Pinpoint the cell where the given text exists, returning its (x, y) midpoint coordinate. 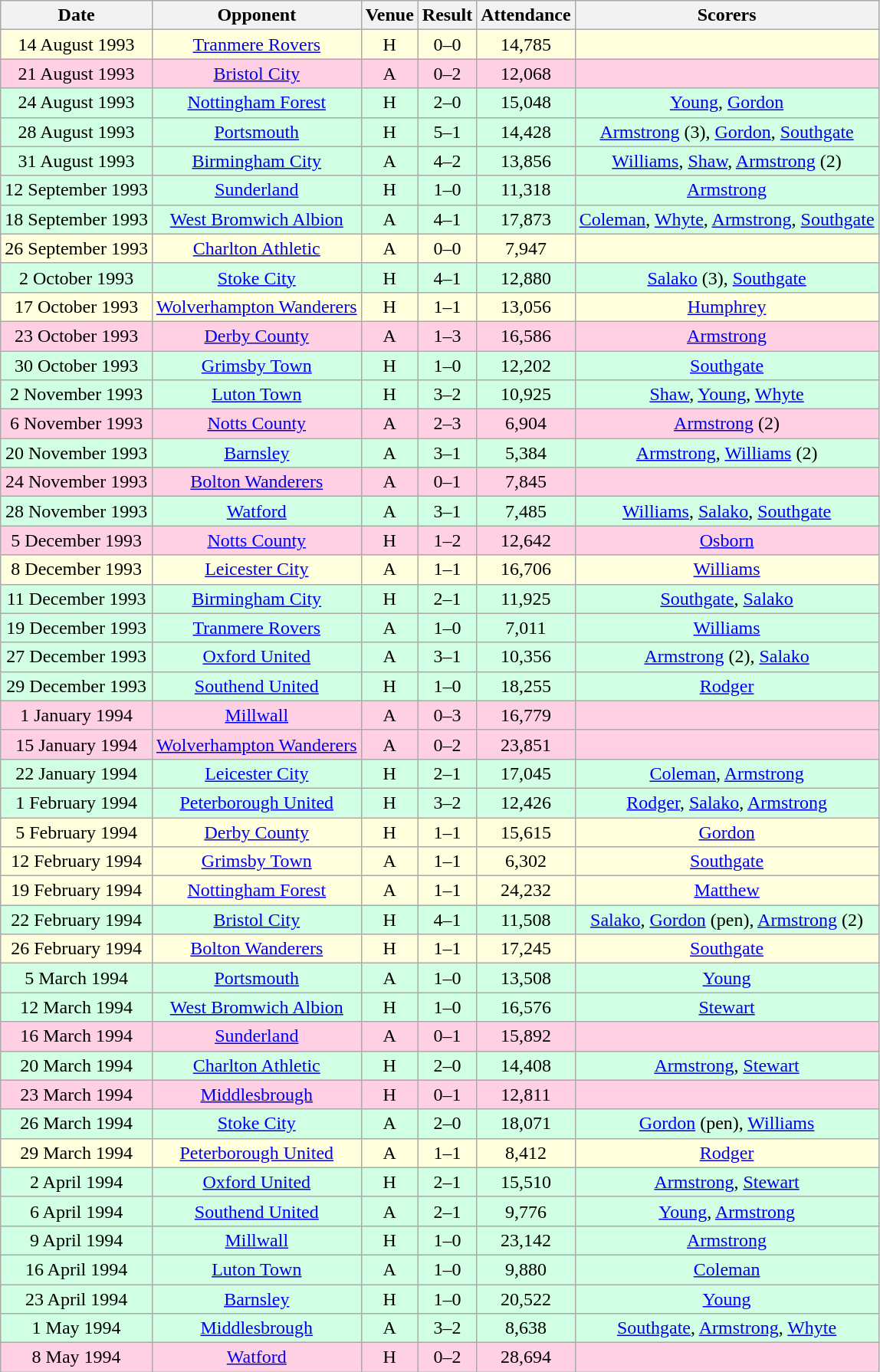
16,779 (526, 715)
23,851 (526, 744)
13,056 (526, 307)
18,255 (526, 686)
26 March 1994 (77, 1124)
Williams, Shaw, Armstrong (2) (727, 161)
31 August 1993 (77, 161)
14,785 (526, 44)
Osborn (727, 540)
Armstrong (2) (727, 424)
27 December 1993 (77, 657)
12,426 (526, 803)
Southgate, Armstrong, Whyte (727, 1328)
11,508 (526, 920)
9,776 (526, 1211)
19 February 1994 (77, 891)
11 December 1993 (77, 599)
12 February 1994 (77, 862)
17,873 (526, 219)
23 October 1993 (77, 336)
19 December 1993 (77, 628)
Armstrong (3), Gordon, Southgate (727, 132)
10,925 (526, 395)
12 September 1993 (77, 190)
10,356 (526, 657)
2–3 (447, 424)
21 August 1993 (77, 74)
6,302 (526, 862)
9 April 1994 (77, 1240)
16,586 (526, 336)
20,522 (526, 1299)
30 October 1993 (77, 366)
28 August 1993 (77, 132)
5 February 1994 (77, 832)
17 October 1993 (77, 307)
0–3 (447, 715)
12,880 (526, 277)
6 November 1993 (77, 424)
17,245 (526, 949)
28 November 1993 (77, 511)
14,408 (526, 1065)
7,947 (526, 248)
8 May 1994 (77, 1357)
6 April 1994 (77, 1211)
13,856 (526, 161)
Shaw, Young, Whyte (727, 395)
Stewart (727, 1007)
Opponent (256, 15)
4–2 (447, 161)
16,576 (526, 1007)
11,925 (526, 599)
29 March 1994 (77, 1153)
7,485 (526, 511)
17,045 (526, 773)
Coleman, Whyte, Armstrong, Southgate (727, 219)
7,011 (526, 628)
24 August 1993 (77, 103)
Scorers (727, 15)
Salako (3), Southgate (727, 277)
1 February 1994 (77, 803)
Salako, Gordon (pen), Armstrong (2) (727, 920)
Young, Gordon (727, 103)
20 November 1993 (77, 453)
15 January 1994 (77, 744)
22 January 1994 (77, 773)
Humphrey (727, 307)
8,638 (526, 1328)
11,318 (526, 190)
12 March 1994 (77, 1007)
24 November 1993 (77, 482)
Southgate, Salako (727, 599)
Armstrong, Williams (2) (727, 453)
16 April 1994 (77, 1269)
16,706 (526, 569)
Williams, Salako, Southgate (727, 511)
1–3 (447, 336)
Gordon (pen), Williams (727, 1124)
5 March 1994 (77, 978)
Coleman, Armstrong (727, 773)
13,508 (526, 978)
8,412 (526, 1153)
Matthew (727, 891)
2 October 1993 (77, 277)
12,202 (526, 366)
Date (77, 15)
Rodger, Salako, Armstrong (727, 803)
16 March 1994 (77, 1036)
Armstrong (2), Salako (727, 657)
23,142 (526, 1240)
8 December 1993 (77, 569)
5–1 (447, 132)
5,384 (526, 453)
18 September 1993 (77, 219)
2 November 1993 (77, 395)
15,892 (526, 1036)
26 September 1993 (77, 248)
15,510 (526, 1182)
20 March 1994 (77, 1065)
1 May 1994 (77, 1328)
24,232 (526, 891)
23 April 1994 (77, 1299)
1 January 1994 (77, 715)
18,071 (526, 1124)
Attendance (526, 15)
22 February 1994 (77, 920)
Result (447, 15)
12,642 (526, 540)
Gordon (727, 832)
15,048 (526, 103)
15,615 (526, 832)
28,694 (526, 1357)
29 December 1993 (77, 686)
14 August 1993 (77, 44)
5 December 1993 (77, 540)
14,428 (526, 132)
12,068 (526, 74)
Venue (389, 15)
6,904 (526, 424)
26 February 1994 (77, 949)
Coleman (727, 1269)
23 March 1994 (77, 1095)
2 April 1994 (77, 1182)
1–2 (447, 540)
9,880 (526, 1269)
Young, Armstrong (727, 1211)
7,845 (526, 482)
12,811 (526, 1095)
